Determine the (x, y) coordinate at the center of the cell enclosing the given text.  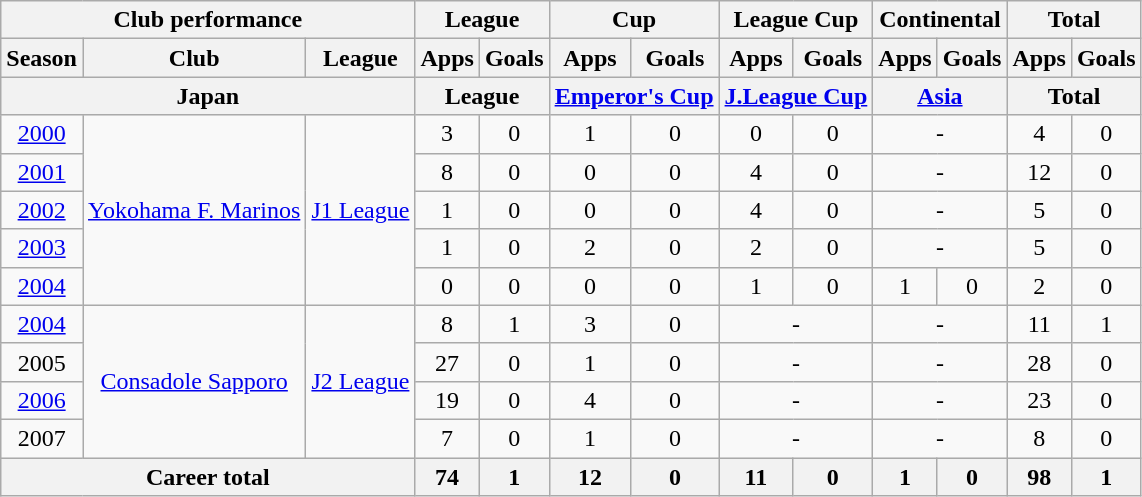
2001 (42, 172)
J.League Cup (796, 96)
Asia (940, 96)
2005 (42, 362)
2006 (42, 400)
Club (194, 58)
28 (1039, 362)
74 (447, 477)
J2 League (360, 381)
19 (447, 400)
23 (1039, 400)
Continental (940, 20)
League Cup (796, 20)
2000 (42, 134)
98 (1039, 477)
Career total (208, 477)
J1 League (360, 210)
Club performance (208, 20)
7 (447, 438)
Consadole Sapporo (194, 381)
2007 (42, 438)
27 (447, 362)
2002 (42, 210)
Yokohama F. Marinos (194, 210)
2003 (42, 248)
Season (42, 58)
Emperor's Cup (634, 96)
Cup (634, 20)
Japan (208, 96)
